Pinpoint the cell where the given text exists, returning its (X, Y) midpoint coordinate. 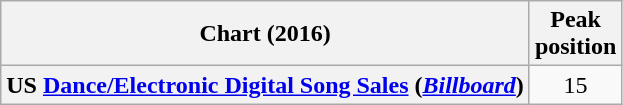
15 (575, 85)
Chart (2016) (266, 34)
Peak position (575, 34)
US Dance/Electronic Digital Song Sales (Billboard) (266, 85)
